Return (x, y) of the center of cell containing provided text 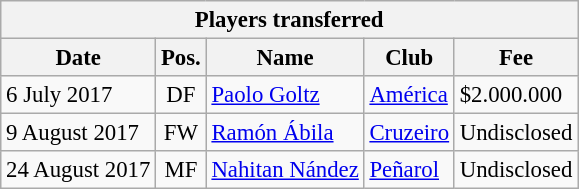
Pos. (181, 58)
Nahitan Nández (285, 170)
América (409, 95)
$2.000.000 (516, 95)
Fee (516, 58)
Cruzeiro (409, 133)
Name (285, 58)
Peñarol (409, 170)
9 August 2017 (78, 133)
Players transferred (290, 20)
6 July 2017 (78, 95)
FW (181, 133)
24 August 2017 (78, 170)
DF (181, 95)
Date (78, 58)
Club (409, 58)
Paolo Goltz (285, 95)
Ramón Ábila (285, 133)
MF (181, 170)
